Return (X, Y) of the center of cell containing provided text 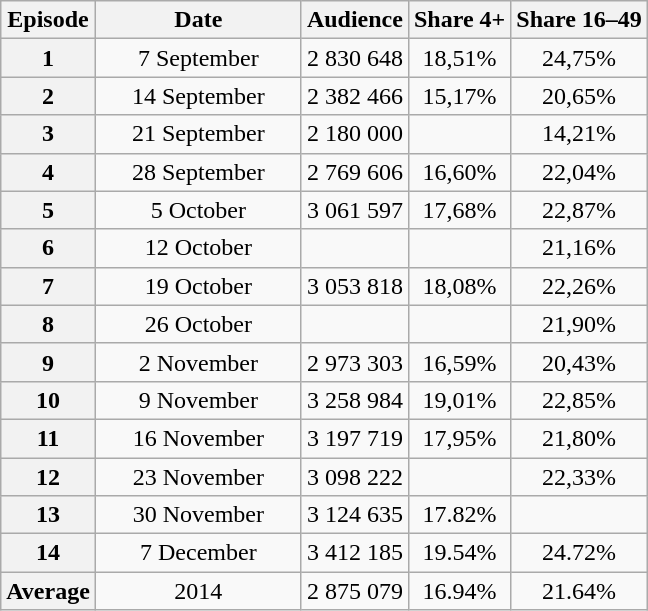
2 382 466 (354, 96)
2 November (198, 362)
Episode (48, 20)
28 September (198, 172)
3 197 719 (354, 438)
2 (48, 96)
Audience (354, 20)
3 412 185 (354, 553)
19,01% (459, 400)
26 October (198, 324)
3 053 818 (354, 286)
6 (48, 248)
20,65% (580, 96)
17,95% (459, 438)
13 (48, 515)
14,21% (580, 134)
2 830 648 (354, 58)
3 124 635 (354, 515)
11 (48, 438)
3 098 222 (354, 477)
24.72% (580, 553)
19 October (198, 286)
2 769 606 (354, 172)
21,90% (580, 324)
3 258 984 (354, 400)
3 061 597 (354, 210)
16 November (198, 438)
23 November (198, 477)
9 (48, 362)
30 November (198, 515)
21,80% (580, 438)
18,51% (459, 58)
7 (48, 286)
12 (48, 477)
5 October (198, 210)
5 (48, 210)
22,33% (580, 477)
21,16% (580, 248)
4 (48, 172)
22,26% (580, 286)
16,60% (459, 172)
10 (48, 400)
17,68% (459, 210)
16.94% (459, 591)
18,08% (459, 286)
20,43% (580, 362)
Share 4+ (459, 20)
Date (198, 20)
19.54% (459, 553)
1 (48, 58)
12 October (198, 248)
21.64% (580, 591)
22,85% (580, 400)
Average (48, 591)
9 November (198, 400)
16,59% (459, 362)
Share 16–49 (580, 20)
21 September (198, 134)
3 (48, 134)
22,87% (580, 210)
2 180 000 (354, 134)
14 September (198, 96)
22,04% (580, 172)
7 December (198, 553)
2 875 079 (354, 591)
2 973 303 (354, 362)
7 September (198, 58)
2014 (198, 591)
17.82% (459, 515)
8 (48, 324)
24,75% (580, 58)
15,17% (459, 96)
14 (48, 553)
